Pinpoint the cell where the given text exists, returning its [x, y] midpoint coordinate. 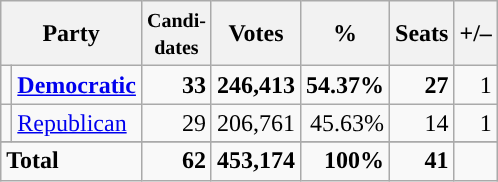
Total [72, 161]
Democratic [77, 85]
62 [176, 161]
Seats [422, 34]
Votes [256, 34]
45.63% [344, 123]
246,413 [256, 85]
14 [422, 123]
% [344, 34]
33 [176, 85]
54.37% [344, 85]
Republican [77, 123]
29 [176, 123]
453,174 [256, 161]
206,761 [256, 123]
Candi-dates [176, 34]
27 [422, 85]
100% [344, 161]
+/– [476, 34]
Party [72, 34]
41 [422, 161]
